Return the (X, Y) coordinate for the center point of the cell that contains the specified text.  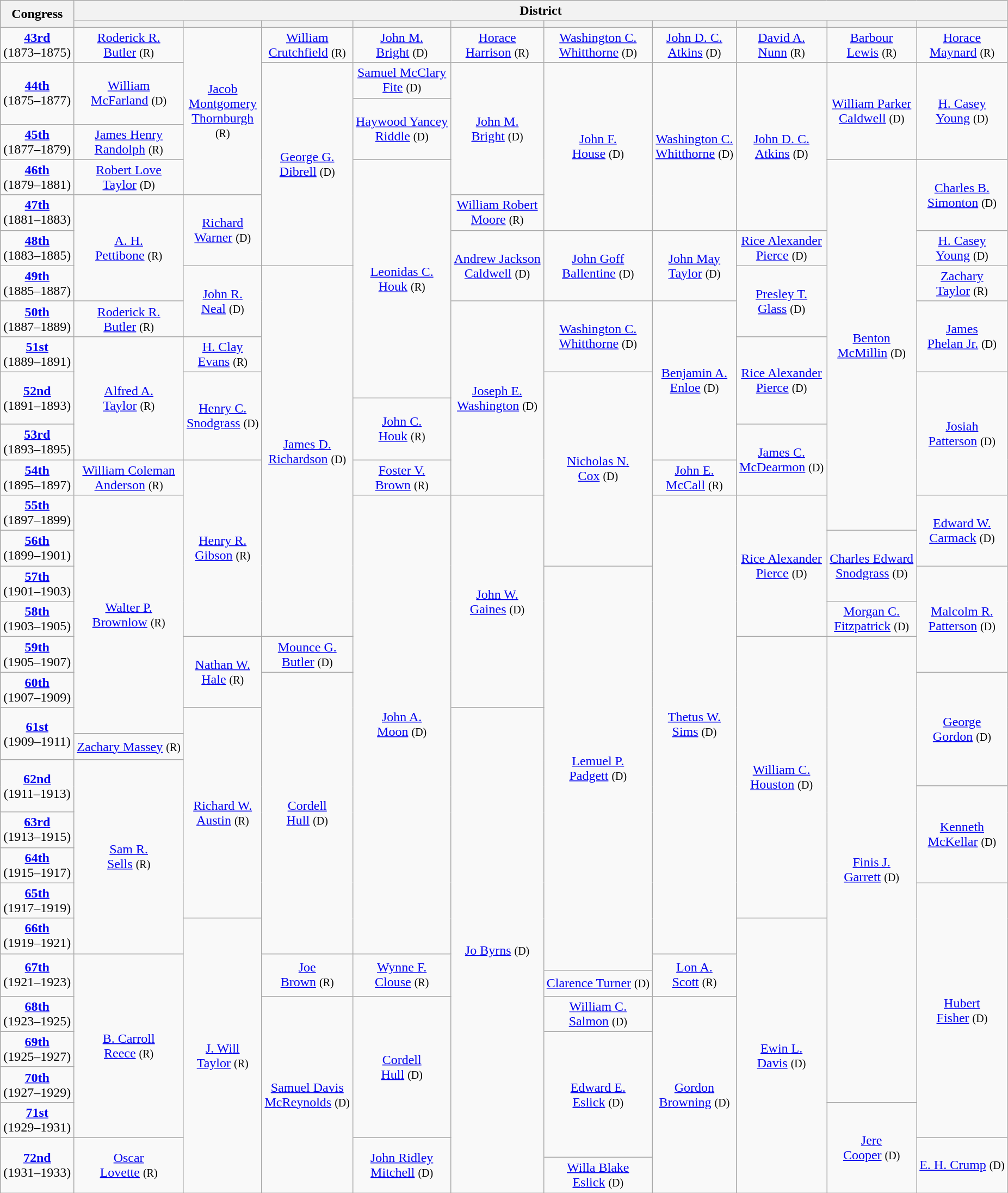
Charles B.Simonton (D) (962, 195)
JoeBrown (R) (307, 975)
45th(1877–1879) (37, 142)
David A.Nunn (R) (782, 45)
HubertFisher (D) (962, 1010)
Thetus W.Sims (D) (694, 725)
William C.Houston (D) (782, 777)
Joseph E.Washington (D) (497, 398)
HoraceMaynard (R) (962, 45)
Morgan C.Fitzpatrick (D) (871, 619)
James HenryRandolph (R) (129, 142)
George G.Dibrell (D) (307, 164)
James C.McDearmon (D) (782, 459)
ZacharyTaylor (R) (962, 283)
Edward W.Carmack (D) (962, 531)
52nd(1891–1893) (37, 398)
William ColemanAnderson (R) (129, 477)
49th(1885–1887) (37, 283)
William RobertMoore (R) (497, 212)
Alfred A.Taylor (R) (129, 398)
72nd(1931–1933) (37, 1165)
KennethMcKellar (D) (962, 834)
JamesPhelan Jr. (D) (962, 336)
Henry R.Gibson (R) (222, 548)
Lon A.Scott (R) (694, 975)
John W.Gaines (D) (497, 601)
Richard W.Austin (R) (222, 813)
69th(1925–1927) (37, 1049)
56th(1899–1901) (37, 549)
55th(1897–1899) (37, 513)
JosiahPatterson (D) (962, 433)
Sam R.Sells (R) (129, 857)
63rd(1913–1915) (37, 829)
John R.Neal (D) (222, 301)
43rd(1873–1875) (37, 45)
Haywood YanceyRiddle (D) (401, 128)
Clarence Turner (D) (598, 983)
John GoffBallentine (D) (598, 266)
Robert LoveTaylor (D) (129, 177)
46th(1879–1881) (37, 177)
Finis J.Garrett (D) (871, 870)
John RidleyMitchell (D) (401, 1165)
John E.McCall (R) (694, 477)
Samuel McClaryFite (D) (401, 81)
71st(1929–1931) (37, 1120)
Nicholas N.Cox (D) (598, 469)
Samuel DavisMcReynolds (D) (307, 1094)
Mounce G.Butler (D) (307, 654)
H. ClayEvans (R) (222, 354)
Walter P.Brownlow (R) (129, 614)
Malcolm R.Patterson (D) (962, 619)
John F.House (D) (598, 146)
JereCooper (D) (871, 1147)
65th(1917–1919) (37, 900)
Ewin L.Davis (D) (782, 1055)
Andrew JacksonCaldwell (D) (497, 266)
William C.Salmon (D) (598, 1013)
Benjamin A.Enloe (D) (694, 380)
50th(1887–1889) (37, 319)
48th(1883–1885) (37, 248)
Zachary Massey (R) (129, 747)
70th(1927–1929) (37, 1084)
58th(1903–1905) (37, 619)
OscarLovette (R) (129, 1165)
44th(1875–1877) (37, 94)
J. WillTaylor (R) (222, 1055)
Con­gress (37, 14)
64th(1915–1917) (37, 865)
GeorgeGordon (D) (962, 729)
51st(1889–1891) (37, 354)
William ParkerCaldwell (D) (871, 111)
Henry C.Snodgrass (D) (222, 416)
60th(1907–1909) (37, 690)
WilliamMcFarland (D) (129, 94)
Foster V.Brown (R) (401, 477)
57th(1901–1903) (37, 583)
A. H.Pettibone (R) (129, 248)
66th(1919–1921) (37, 936)
Nathan W.Hale (R) (222, 672)
68th(1923–1925) (37, 1013)
59th(1905–1907) (37, 654)
Willa BlakeEslick (D) (598, 1174)
67th(1921–1923) (37, 975)
HoraceHarrison (R) (497, 45)
GordonBrowning (D) (694, 1094)
B. CarrollReece (R) (129, 1046)
47th(1881–1883) (37, 212)
Leonidas C.Houk (R) (401, 279)
Edward E.Eslick (D) (598, 1094)
BentonMcMillin (D) (871, 345)
John C.Houk (R) (401, 429)
Wynne F.Clouse (R) (401, 975)
RichardWarner (D) (222, 230)
John MayTaylor (D) (694, 266)
Presley T.Glass (D) (782, 301)
62nd(1911–1913) (37, 786)
61st(1909–1911) (37, 734)
District (541, 11)
E. H. Crump (D) (962, 1165)
JacobMontgomeryThornburgh(R) (222, 111)
Jo Byrns (D) (497, 950)
53rd(1893–1895) (37, 442)
John A.Moon (D) (401, 725)
Lemuel P.Padgett (D) (598, 768)
Charles EdwardSnodgrass (D) (871, 566)
BarbourLewis (R) (871, 45)
54th(1895–1897) (37, 477)
James D.Richardson (D) (307, 451)
WilliamCrutchfield (R) (307, 45)
